For the text-containing cell, return its midpoint in (X, Y) coordinate format. 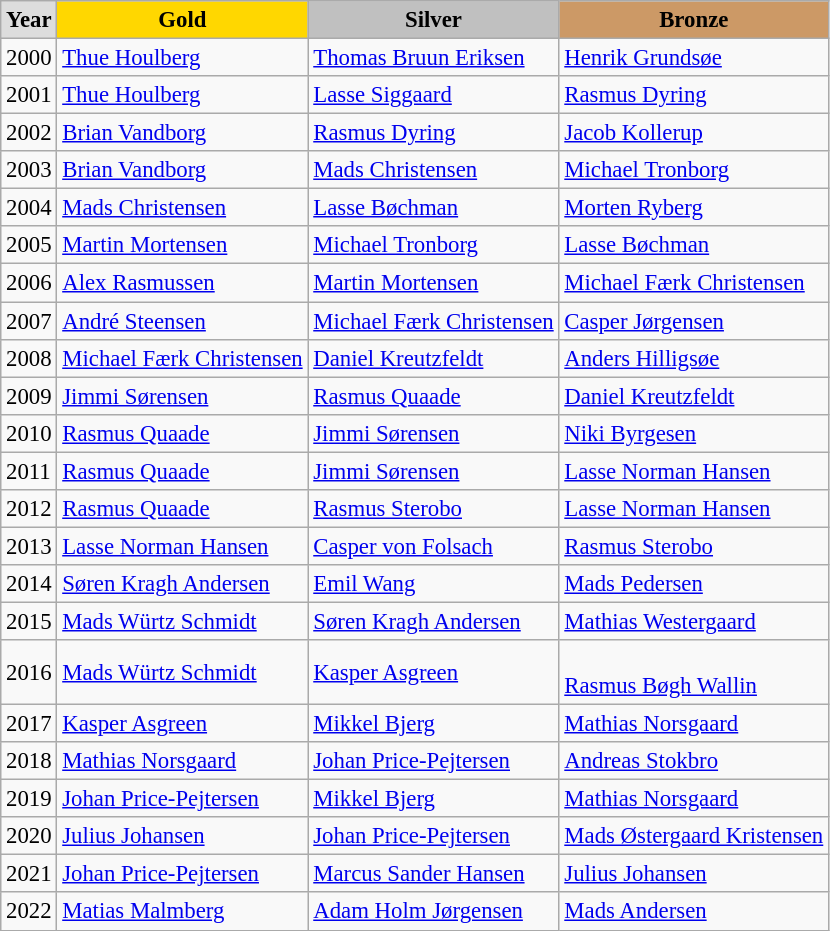
Marcus Sander Hansen (434, 874)
Gold (182, 20)
2021 (29, 874)
2016 (29, 672)
2022 (29, 912)
Anders Hilligsøe (694, 358)
Emil Wang (434, 584)
2007 (29, 321)
Casper Jørgensen (694, 321)
Casper von Folsach (434, 546)
Silver (434, 20)
Mads Pedersen (694, 584)
Morten Ryberg (694, 208)
Thomas Bruun Eriksen (434, 58)
2015 (29, 621)
Mads Østergaard Kristensen (694, 836)
Adam Holm Jørgensen (434, 912)
Alex Rasmussen (182, 283)
2009 (29, 396)
2014 (29, 584)
Bronze (694, 20)
2004 (29, 208)
2013 (29, 546)
Henrik Grundsøe (694, 58)
André Steensen (182, 321)
Jacob Kollerup (694, 133)
Andreas Stokbro (694, 761)
2012 (29, 509)
Mathias Westergaard (694, 621)
2017 (29, 724)
2010 (29, 433)
2019 (29, 799)
2008 (29, 358)
Year (29, 20)
2002 (29, 133)
2005 (29, 245)
2011 (29, 471)
Lasse Siggaard (434, 95)
2000 (29, 58)
Mads Andersen (694, 912)
2001 (29, 95)
Matias Malmberg (182, 912)
2018 (29, 761)
Niki Byrgesen (694, 433)
2003 (29, 170)
2020 (29, 836)
Rasmus Bøgh Wallin (694, 672)
2006 (29, 283)
